Pinpoint the cell where the given text exists, returning its [X, Y] midpoint coordinate. 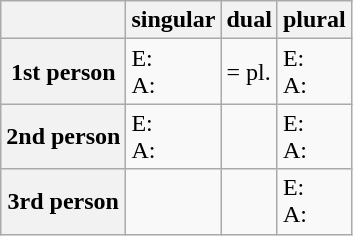
1st person [64, 72]
2nd person [64, 136]
dual [249, 20]
singular [174, 20]
3rd person [64, 202]
plural [314, 20]
= pl. [249, 72]
